Extract the [x, y] coordinate from the center of the cell holding the provided text.  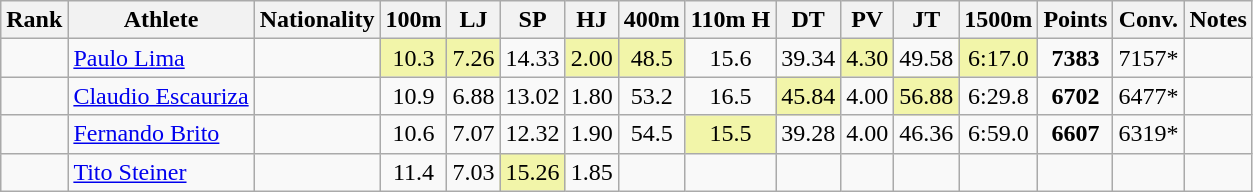
Tito Steiner [161, 172]
Points [1076, 20]
7.03 [474, 172]
49.58 [926, 58]
39.28 [808, 134]
6.88 [474, 96]
7.26 [474, 58]
JT [926, 20]
56.88 [926, 96]
13.02 [532, 96]
39.34 [808, 58]
Claudio Escauriza [161, 96]
10.6 [414, 134]
7.07 [474, 134]
6319* [1148, 134]
110m H [730, 20]
DT [808, 20]
Conv. [1148, 20]
Notes [1218, 20]
12.32 [532, 134]
11.4 [414, 172]
6:29.8 [998, 96]
7157* [1148, 58]
PV [868, 20]
1.80 [592, 96]
Nationality [317, 20]
7383 [1076, 58]
LJ [474, 20]
HJ [592, 20]
10.3 [414, 58]
Athlete [161, 20]
SP [532, 20]
4.30 [868, 58]
6607 [1076, 134]
14.33 [532, 58]
15.6 [730, 58]
48.5 [652, 58]
45.84 [808, 96]
Paulo Lima [161, 58]
6:59.0 [998, 134]
1.90 [592, 134]
400m [652, 20]
Fernando Brito [161, 134]
53.2 [652, 96]
6:17.0 [998, 58]
1.85 [592, 172]
6702 [1076, 96]
15.5 [730, 134]
6477* [1148, 96]
46.36 [926, 134]
16.5 [730, 96]
Rank [34, 20]
100m [414, 20]
1500m [998, 20]
54.5 [652, 134]
10.9 [414, 96]
15.26 [532, 172]
2.00 [592, 58]
